Provide the (X, Y) coordinate of the cell's center where the given text is located.  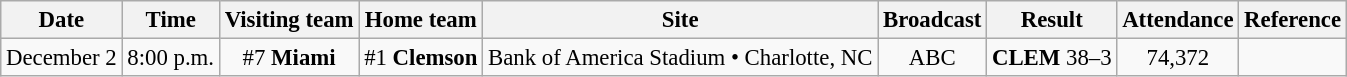
Bank of America Stadium • Charlotte, NC (680, 58)
8:00 p.m. (170, 58)
Broadcast (932, 20)
Date (62, 20)
Visiting team (288, 20)
Home team (421, 20)
CLEM 38–3 (1052, 58)
Attendance (1178, 20)
Site (680, 20)
74,372 (1178, 58)
ABC (932, 58)
#7 Miami (288, 58)
Time (170, 20)
#1 Clemson (421, 58)
December 2 (62, 58)
Reference (1293, 20)
Result (1052, 20)
